Return the (X, Y) coordinate for the center point of the cell that contains the specified text.  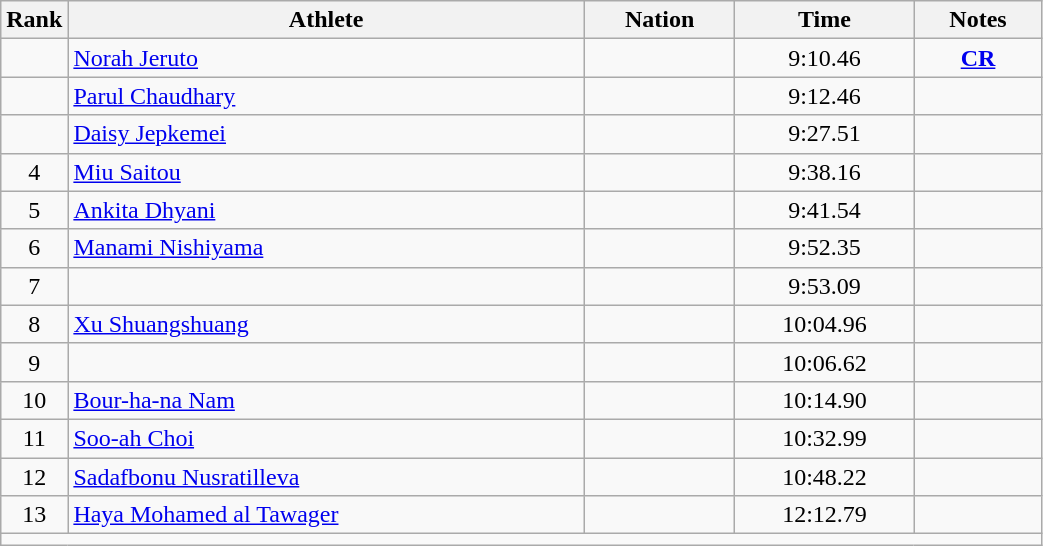
Rank (34, 20)
8 (34, 324)
9:52.35 (824, 248)
Bour-ha-na Nam (326, 400)
Time (824, 20)
10:06.62 (824, 362)
9:12.46 (824, 96)
Norah Jeruto (326, 58)
10 (34, 400)
12 (34, 477)
11 (34, 438)
9:10.46 (824, 58)
5 (34, 210)
Parul Chaudhary (326, 96)
13 (34, 515)
10:48.22 (824, 477)
9 (34, 362)
Soo-ah Choi (326, 438)
Miu Saitou (326, 172)
Nation (660, 20)
Daisy Jepkemei (326, 134)
Athlete (326, 20)
4 (34, 172)
9:53.09 (824, 286)
Haya Mohamed al Tawager (326, 515)
12:12.79 (824, 515)
9:38.16 (824, 172)
10:32.99 (824, 438)
Ankita Dhyani (326, 210)
7 (34, 286)
9:27.51 (824, 134)
6 (34, 248)
10:04.96 (824, 324)
Xu Shuangshuang (326, 324)
Sadafbonu Nusratilleva (326, 477)
10:14.90 (824, 400)
Notes (978, 20)
9:41.54 (824, 210)
Manami Nishiyama (326, 248)
CR (978, 58)
